From the cell containing the given text, extract its center point as (X, Y) coordinate. 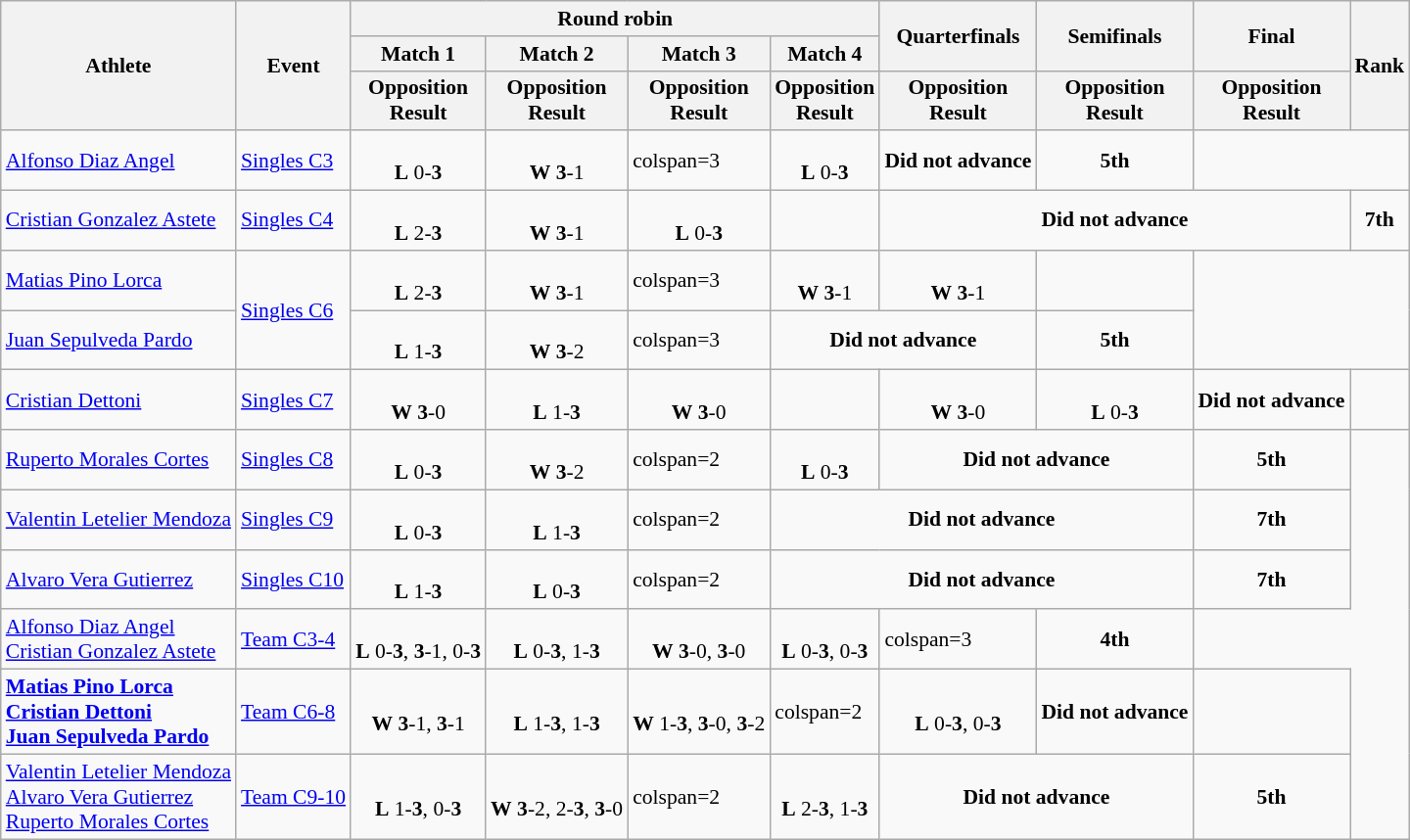
Alfonso Diaz AngelCristian Gonzalez Astete (118, 640)
4th (1114, 640)
Valentin Letelier MendozaAlvaro Vera GutierrezRuperto Morales Cortes (118, 797)
Quarterfinals (958, 35)
L 1-3, 0-3 (418, 797)
L 0-3, 1-3 (556, 640)
L 2-3, 1-3 (824, 797)
Ruperto Morales Cortes (118, 460)
W 3-0, 3-0 (699, 640)
Matias Pino LorcaCristian DettoniJuan Sepulveda Pardo (118, 713)
Team C3-4 (294, 640)
Valentin Letelier Mendoza (118, 519)
L 0-3, 3-1, 0-3 (418, 640)
Team C6-8 (294, 713)
Singles C9 (294, 519)
Singles C3 (294, 161)
Rank (1381, 66)
Alvaro Vera Gutierrez (118, 580)
Match 1 (418, 54)
Cristian Gonzalez Astete (118, 221)
Team C9-10 (294, 797)
Final (1271, 35)
Match 3 (699, 54)
Match 4 (824, 54)
Matias Pino Lorca (118, 280)
Athlete (118, 66)
Singles C6 (294, 310)
Juan Sepulveda Pardo (118, 341)
Cristian Dettoni (118, 399)
W 1-3, 3-0, 3-2 (699, 713)
W 3-2, 2-3, 3-0 (556, 797)
Singles C7 (294, 399)
L 1-3, 1-3 (556, 713)
W 3-1, 3-1 (418, 713)
Singles C4 (294, 221)
Alfonso Diaz Angel (118, 161)
Round robin (615, 19)
Match 2 (556, 54)
Singles C10 (294, 580)
Semifinals (1114, 35)
Event (294, 66)
Singles C8 (294, 460)
